Provide the (X, Y) coordinate of the cell's center where the given text is located.  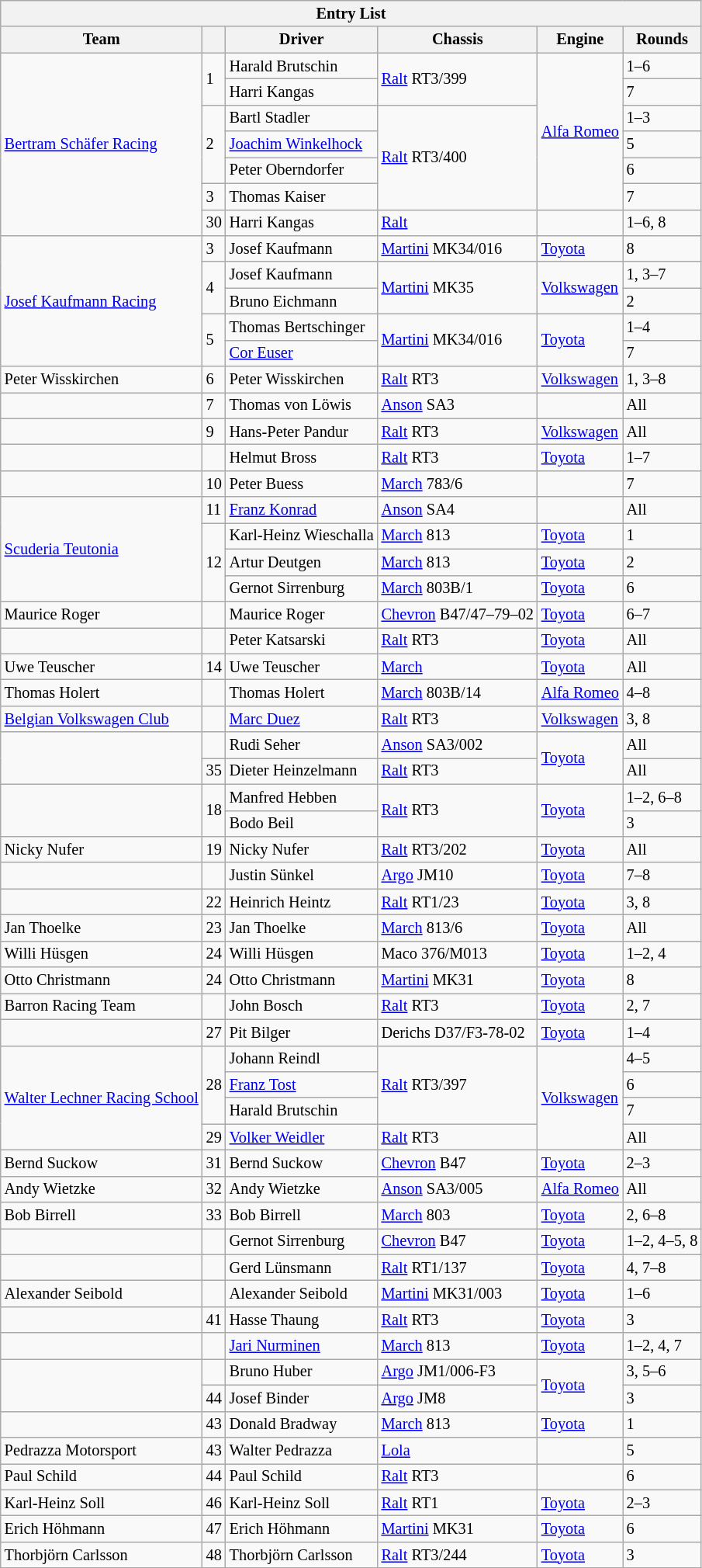
Marc Duez (302, 719)
22 (214, 902)
Joachim Winkelhock (302, 144)
Josef Kaufmann Racing (102, 300)
Peter Buess (302, 484)
Argo JM1/006-F3 (458, 1372)
Driver (302, 40)
19 (214, 849)
Walter Pedrazza (302, 1450)
29 (214, 1137)
Martini MK35 (458, 287)
Karl-Heinz Wieschalla (302, 536)
18 (214, 810)
Manfred Hebben (302, 797)
Pit Bilger (302, 1032)
Ralt RT1 (458, 1503)
Josef Binder (302, 1398)
Ralt (458, 223)
March 803B/14 (458, 692)
Jari Nurminen (302, 1346)
Thomas von Löwis (302, 405)
46 (214, 1503)
Anson SA4 (458, 510)
Chassis (458, 40)
Ralt RT1/137 (458, 1268)
4–5 (662, 1059)
4 (214, 287)
Hans-Peter Pandur (302, 432)
Anson SA3 (458, 405)
Dieter Heinzelmann (302, 771)
Entry List (351, 13)
1–7 (662, 457)
John Bosch (302, 1006)
Bruno Eichmann (302, 301)
Ralt RT3/202 (458, 849)
Chevron B47/47–79–02 (458, 614)
Peter Oberndorfer (302, 170)
4, 7–8 (662, 1268)
4–8 (662, 692)
Lola (458, 1450)
March 813/6 (458, 928)
Ralt RT3/400 (458, 157)
Bodo Beil (302, 824)
Bartl Stadler (302, 118)
Justin Sünkel (302, 876)
Heinrich Heintz (302, 902)
Ralt RT3/399 (458, 79)
March (458, 667)
Thomas Bertschinger (302, 327)
35 (214, 771)
1–2, 4 (662, 954)
Thomas Kaiser (302, 196)
Ralt RT3/397 (458, 1085)
11 (214, 510)
3, 5–6 (662, 1372)
2, 7 (662, 1006)
28 (214, 1085)
Gerd Lünsmann (302, 1268)
Bertram Schäfer Racing (102, 144)
31 (214, 1163)
Rudi Seher (302, 745)
Derichs D37/F3-78-02 (458, 1032)
12 (214, 562)
Volker Weidler (302, 1137)
Maco 376/M013 (458, 954)
10 (214, 484)
Peter Katsarski (302, 640)
Anson SA3/002 (458, 745)
7–8 (662, 876)
27 (214, 1032)
1–3 (662, 118)
Engine (580, 40)
9 (214, 432)
47 (214, 1528)
Johann Reindl (302, 1059)
1–2, 4, 7 (662, 1346)
2, 6–8 (662, 1216)
Barron Racing Team (102, 1006)
Scuderia Teutonia (102, 550)
23 (214, 928)
14 (214, 667)
Donald Bradway (302, 1424)
Anson SA3/005 (458, 1189)
Hasse Thaung (302, 1320)
32 (214, 1189)
March 803B/1 (458, 588)
Rounds (662, 40)
Walter Lechner Racing School (102, 1098)
1, 3–8 (662, 380)
41 (214, 1320)
Pedrazza Motorsport (102, 1450)
Ralt RT1/23 (458, 902)
Belgian Volkswagen Club (102, 719)
33 (214, 1216)
Martini MK31/003 (458, 1294)
Artur Deutgen (302, 562)
30 (214, 223)
March 803 (458, 1216)
6–7 (662, 614)
Cor Euser (302, 353)
Franz Konrad (302, 510)
Bruno Huber (302, 1372)
Argo JM10 (458, 876)
Team (102, 40)
1–6, 8 (662, 223)
1, 3–7 (662, 275)
1–2, 4–5, 8 (662, 1241)
Ralt RT3/244 (458, 1555)
Helmut Bross (302, 457)
48 (214, 1555)
Argo JM8 (458, 1398)
March 783/6 (458, 484)
1–2, 6–8 (662, 797)
Franz Tost (302, 1084)
